Search for the cell housing the specified text and yield its (x, y) center coordinate. 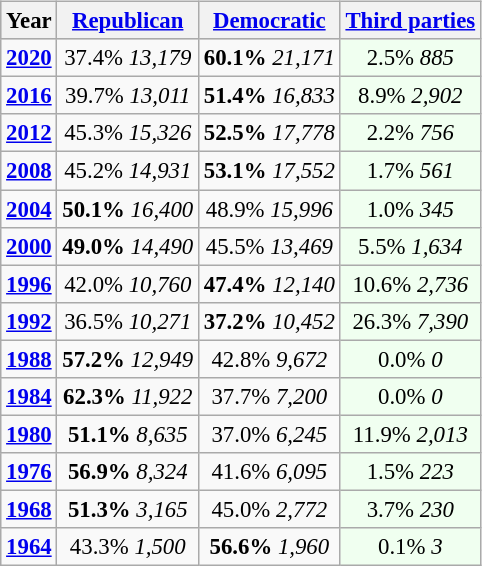
1964 (29, 547)
42.0% 10,760 (128, 284)
8.9% 2,902 (410, 96)
Democratic (270, 21)
1980 (29, 434)
37.2% 10,452 (270, 321)
48.9% 15,996 (270, 209)
37.0% 6,245 (270, 434)
1988 (29, 359)
60.1% 21,171 (270, 58)
1.0% 345 (410, 209)
2008 (29, 171)
41.6% 6,095 (270, 472)
2012 (29, 133)
3.7% 230 (410, 509)
1.7% 561 (410, 171)
Year (29, 21)
1996 (29, 284)
43.3% 1,500 (128, 547)
2016 (29, 96)
36.5% 10,271 (128, 321)
2020 (29, 58)
52.5% 17,778 (270, 133)
47.4% 12,140 (270, 284)
2000 (29, 246)
1984 (29, 396)
37.7% 7,200 (270, 396)
1968 (29, 509)
10.6% 2,736 (410, 284)
45.0% 2,772 (270, 509)
1976 (29, 472)
51.3% 3,165 (128, 509)
45.3% 15,326 (128, 133)
1992 (29, 321)
51.4% 16,833 (270, 96)
Republican (128, 21)
42.8% 9,672 (270, 359)
62.3% 11,922 (128, 396)
5.5% 1,634 (410, 246)
45.5% 13,469 (270, 246)
Third parties (410, 21)
11.9% 2,013 (410, 434)
45.2% 14,931 (128, 171)
53.1% 17,552 (270, 171)
56.9% 8,324 (128, 472)
49.0% 14,490 (128, 246)
2004 (29, 209)
1.5% 223 (410, 472)
2.2% 756 (410, 133)
51.1% 8,635 (128, 434)
26.3% 7,390 (410, 321)
37.4% 13,179 (128, 58)
56.6% 1,960 (270, 547)
39.7% 13,011 (128, 96)
0.1% 3 (410, 547)
2.5% 885 (410, 58)
57.2% 12,949 (128, 359)
50.1% 16,400 (128, 209)
